Return (x, y) of the center of cell containing provided text 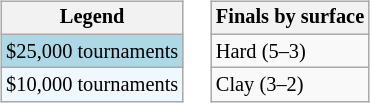
Clay (3–2) (290, 85)
$10,000 tournaments (92, 85)
Finals by surface (290, 18)
Legend (92, 18)
Hard (5–3) (290, 51)
$25,000 tournaments (92, 51)
